From the cell containing the given text, extract its center point as (X, Y) coordinate. 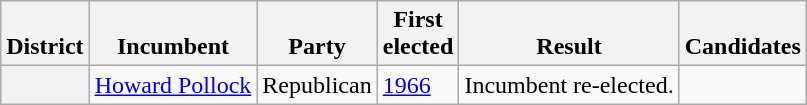
Incumbent re-elected. (569, 85)
Party (317, 34)
1966 (418, 85)
Firstelected (418, 34)
Incumbent (173, 34)
Howard Pollock (173, 85)
Candidates (742, 34)
Republican (317, 85)
District (45, 34)
Result (569, 34)
